From the cell containing the given text, extract its center point as (X, Y) coordinate. 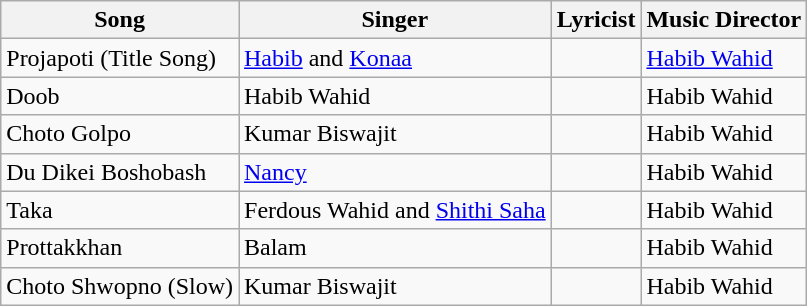
Doob (120, 96)
Du Dikei Boshobash (120, 172)
Singer (394, 20)
Taka (120, 210)
Balam (394, 248)
Ferdous Wahid and Shithi Saha (394, 210)
Choto Golpo (120, 134)
Prottakkhan (120, 248)
Habib and Konaa (394, 58)
Projapoti (Title Song) (120, 58)
Nancy (394, 172)
Song (120, 20)
Lyricist (596, 20)
Choto Shwopno (Slow) (120, 286)
Music Director (724, 20)
